Determine the [X, Y] coordinate at the center of the cell enclosing the given text.  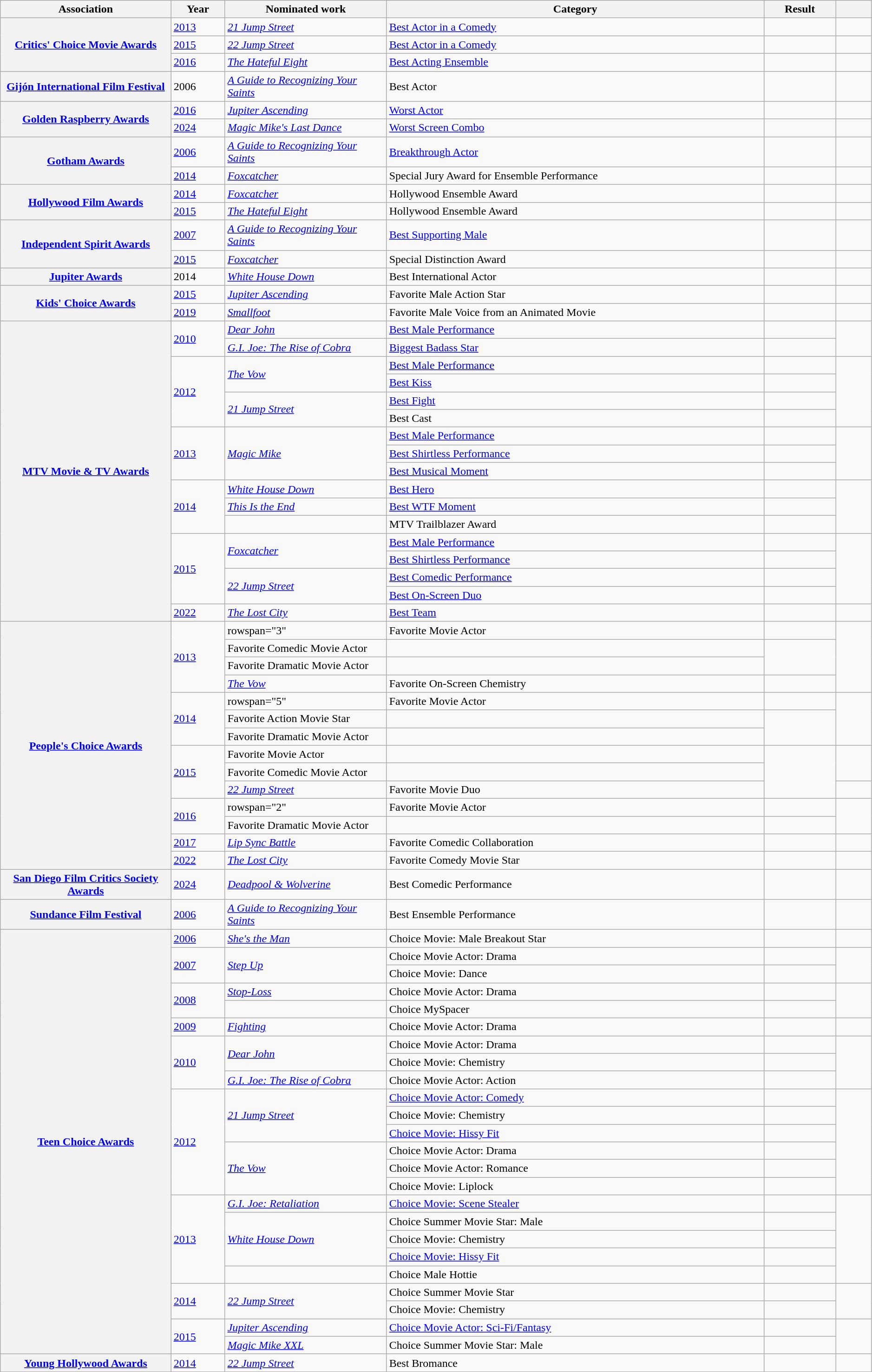
rowspan="2" [306, 807]
Golden Raspberry Awards [85, 119]
Best International Actor [575, 277]
2008 [198, 1000]
Lip Sync Battle [306, 843]
Choice Movie Actor: Action [575, 1080]
MTV Movie & TV Awards [85, 471]
Favorite Action Movie Star [306, 719]
Worst Screen Combo [575, 128]
Result [800, 9]
Favorite On-Screen Chemistry [575, 683]
2009 [198, 1027]
Sundance Film Festival [85, 914]
Best Musical Moment [575, 471]
Special Jury Award for Ensemble Performance [575, 176]
Choice MySpacer [575, 1009]
Favorite Male Voice from an Animated Movie [575, 312]
Best Bromance [575, 1363]
Independent Spirit Awards [85, 243]
2017 [198, 843]
Choice Movie: Male Breakout Star [575, 939]
Best Actor [575, 86]
Magic Mike's Last Dance [306, 128]
MTV Trailblazer Award [575, 524]
Critics' Choice Movie Awards [85, 45]
Best Ensemble Performance [575, 914]
Fighting [306, 1027]
Biggest Badass Star [575, 348]
Best Cast [575, 418]
Category [575, 9]
Gotham Awards [85, 161]
Favorite Comedic Collaboration [575, 843]
Choice Movie: Dance [575, 974]
Best Supporting Male [575, 235]
Hollywood Film Awards [85, 202]
Choice Movie Actor: Sci-Fi/Fantasy [575, 1327]
Kids' Choice Awards [85, 303]
San Diego Film Critics Society Awards [85, 885]
Best Kiss [575, 383]
Favorite Movie Duo [575, 789]
Teen Choice Awards [85, 1142]
Year [198, 9]
This Is the End [306, 506]
Smallfoot [306, 312]
Gijón International Film Festival [85, 86]
She's the Man [306, 939]
Best WTF Moment [575, 506]
Young Hollywood Awards [85, 1363]
Special Distinction Award [575, 259]
Stop-Loss [306, 991]
Magic Mike [306, 453]
Best Hero [575, 489]
Choice Male Hottie [575, 1274]
Breakthrough Actor [575, 151]
Favorite Comedy Movie Star [575, 860]
2019 [198, 312]
Nominated work [306, 9]
rowspan="3" [306, 630]
rowspan="5" [306, 701]
Choice Movie: Scene Stealer [575, 1204]
Deadpool & Wolverine [306, 885]
Best On-Screen Duo [575, 595]
Association [85, 9]
Best Team [575, 613]
Jupiter Awards [85, 277]
Choice Movie Actor: Comedy [575, 1097]
Favorite Male Action Star [575, 295]
Choice Movie: Liplock [575, 1186]
People's Choice Awards [85, 745]
Choice Movie Actor: Romance [575, 1168]
Best Fight [575, 400]
Worst Actor [575, 110]
Best Acting Ensemble [575, 62]
G.I. Joe: Retaliation [306, 1204]
Step Up [306, 965]
Magic Mike XXL [306, 1345]
Choice Summer Movie Star [575, 1292]
